Identify which cell holds the provided text, then report its [x, y] central coordinate. 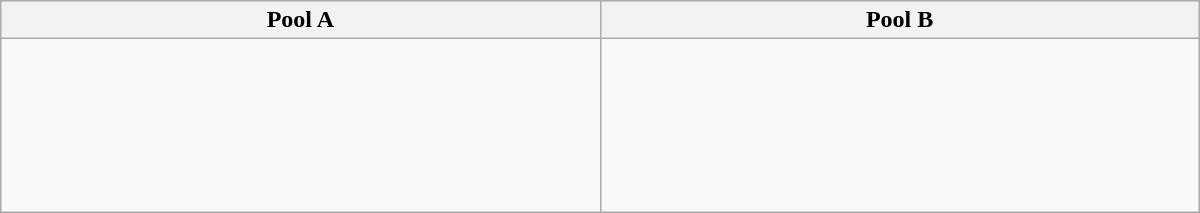
Pool A [300, 20]
Pool B [900, 20]
